Provide the [x, y] coordinate of the cell's center where the given text is located.  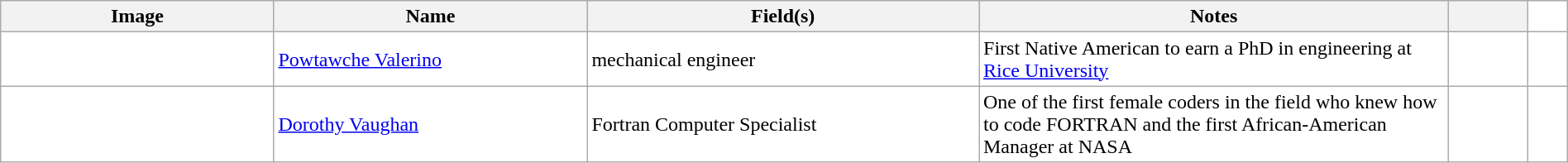
First Native American to earn a PhD in engineering at Rice University [1214, 60]
Notes [1214, 17]
Image [137, 17]
One of the first female coders in the field who knew how to code FORTRAN and the first African-American Manager at NASA [1214, 124]
mechanical engineer [783, 60]
Fortran Computer Specialist [783, 124]
Name [430, 17]
Field(s) [783, 17]
Dorothy Vaughan [430, 124]
Powtawche Valerino [430, 60]
